Determine the (X, Y) coordinate at the center of the cell enclosing the given text.  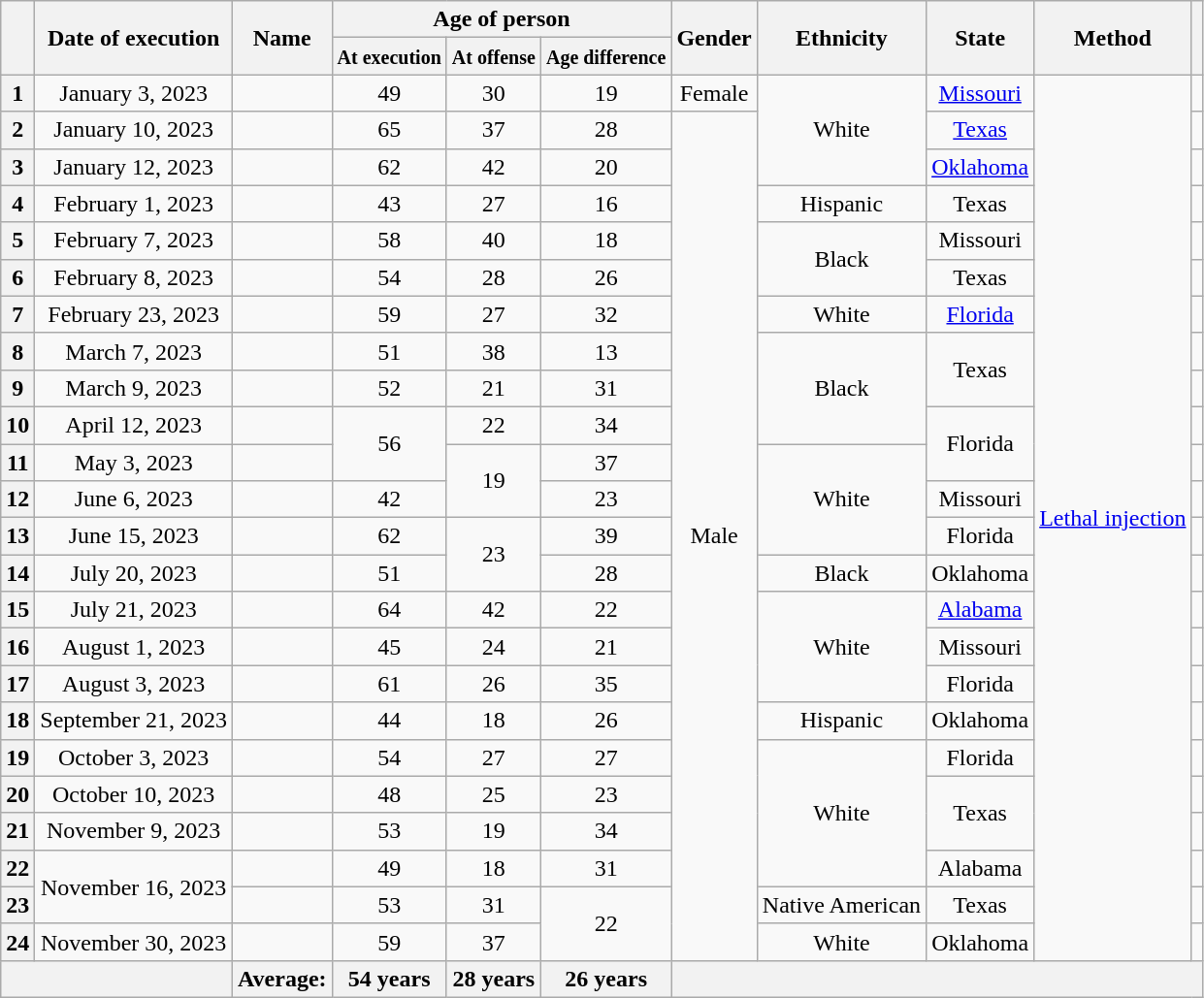
5 (17, 241)
June 6, 2023 (134, 499)
August 1, 2023 (134, 647)
Native American (841, 905)
January 12, 2023 (134, 167)
4 (17, 204)
February 1, 2023 (134, 204)
7 (17, 314)
November 30, 2023 (134, 942)
15 (17, 610)
April 12, 2023 (134, 425)
44 (389, 721)
Age of person (502, 19)
6 (17, 277)
Lethal injection (1113, 518)
Age difference (605, 56)
February 23, 2023 (134, 314)
January 10, 2023 (134, 130)
March 9, 2023 (134, 388)
June 15, 2023 (134, 536)
September 21, 2023 (134, 721)
64 (389, 610)
Method (1113, 38)
November 9, 2023 (134, 831)
28 years (493, 979)
54 years (389, 979)
Male (714, 535)
At execution (389, 56)
July 21, 2023 (134, 610)
45 (389, 647)
Date of execution (134, 38)
9 (17, 388)
State (980, 38)
35 (605, 684)
40 (493, 241)
October 3, 2023 (134, 757)
10 (17, 425)
11 (17, 463)
May 3, 2023 (134, 463)
25 (493, 794)
February 8, 2023 (134, 277)
August 3, 2023 (134, 684)
39 (605, 536)
Female (714, 93)
At offense (493, 56)
17 (17, 684)
July 20, 2023 (134, 573)
32 (605, 314)
October 10, 2023 (134, 794)
52 (389, 388)
56 (389, 443)
30 (493, 93)
58 (389, 241)
March 7, 2023 (134, 351)
3 (17, 167)
Name (283, 38)
14 (17, 573)
8 (17, 351)
1 (17, 93)
65 (389, 130)
November 16, 2023 (134, 886)
61 (389, 684)
Gender (714, 38)
February 7, 2023 (134, 241)
January 3, 2023 (134, 93)
Ethnicity (841, 38)
12 (17, 499)
26 years (605, 979)
2 (17, 130)
43 (389, 204)
38 (493, 351)
Average: (283, 979)
48 (389, 794)
